Output the [x, y] coordinate of the center of the cell containing the given text.  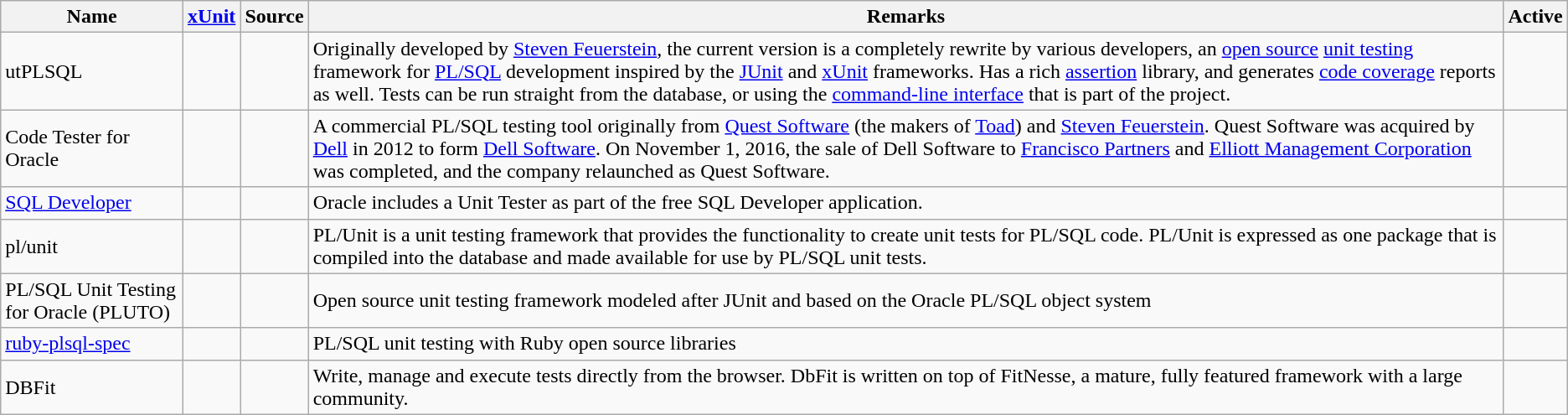
PL/SQL Unit Testing for Oracle (PLUTO) [92, 300]
xUnit [211, 17]
Source [275, 17]
Active [1535, 17]
Oracle includes a Unit Tester as part of the free SQL Developer application. [906, 203]
Code Tester for Oracle [92, 148]
SQL Developer [92, 203]
ruby-plsql-spec [92, 344]
Remarks [906, 17]
Name [92, 17]
utPLSQL [92, 71]
pl/unit [92, 246]
DBFit [92, 387]
Open source unit testing framework modeled after JUnit and based on the Oracle PL/SQL object system [906, 300]
PL/SQL unit testing with Ruby open source libraries [906, 344]
